Scan for the cell matching the given text and deliver its [X, Y] coordinate at center. 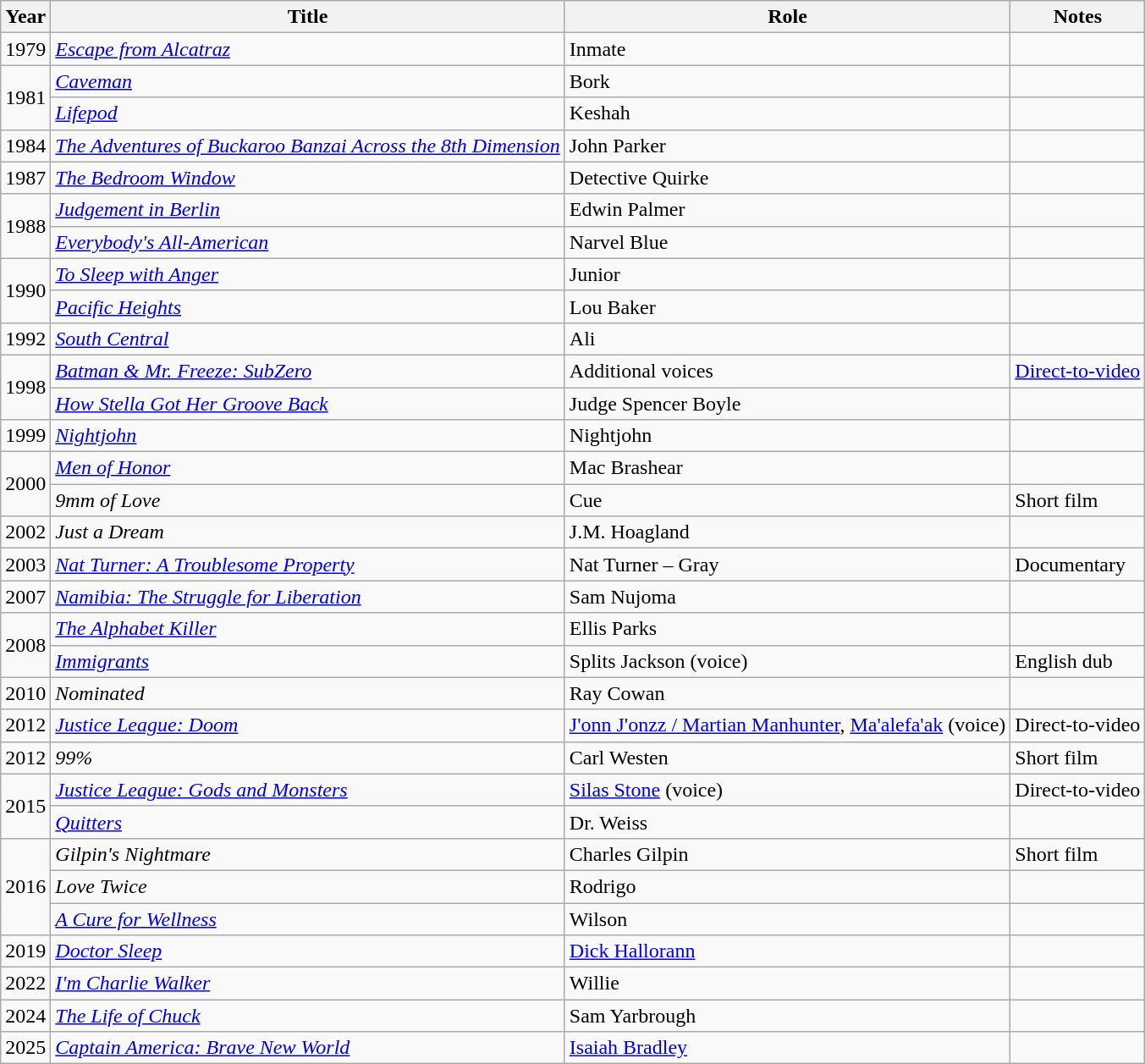
Bork [787, 81]
Everybody's All-American [308, 242]
Willie [787, 984]
2024 [25, 1016]
1999 [25, 436]
2003 [25, 565]
Detective Quirke [787, 178]
To Sleep with Anger [308, 274]
Love Twice [308, 886]
Additional voices [787, 371]
2000 [25, 484]
Wilson [787, 918]
Captain America: Brave New World [308, 1048]
Justice League: Doom [308, 725]
2002 [25, 532]
1987 [25, 178]
Pacific Heights [308, 306]
Caveman [308, 81]
2025 [25, 1048]
Year [25, 17]
Men of Honor [308, 468]
John Parker [787, 146]
J.M. Hoagland [787, 532]
2007 [25, 597]
Escape from Alcatraz [308, 49]
Dick Hallorann [787, 951]
Nat Turner – Gray [787, 565]
Carl Westen [787, 758]
2019 [25, 951]
1990 [25, 290]
English dub [1078, 661]
The Adventures of Buckaroo Banzai Across the 8th Dimension [308, 146]
Ray Cowan [787, 693]
Lou Baker [787, 306]
1992 [25, 339]
Namibia: The Struggle for Liberation [308, 597]
Keshah [787, 113]
1979 [25, 49]
2008 [25, 645]
How Stella Got Her Groove Back [308, 404]
Rodrigo [787, 886]
Ellis Parks [787, 629]
Junior [787, 274]
Isaiah Bradley [787, 1048]
I'm Charlie Walker [308, 984]
Edwin Palmer [787, 210]
Batman & Mr. Freeze: SubZero [308, 371]
Quitters [308, 822]
1998 [25, 387]
1984 [25, 146]
1981 [25, 97]
Sam Yarbrough [787, 1016]
Nat Turner: A Troublesome Property [308, 565]
Title [308, 17]
9mm of Love [308, 500]
Narvel Blue [787, 242]
A Cure for Wellness [308, 918]
2015 [25, 806]
Silas Stone (voice) [787, 790]
Notes [1078, 17]
Lifepod [308, 113]
The Bedroom Window [308, 178]
1988 [25, 226]
J'onn J'onzz / Martian Manhunter, Ma'alefa'ak (voice) [787, 725]
Splits Jackson (voice) [787, 661]
Documentary [1078, 565]
Judgement in Berlin [308, 210]
Cue [787, 500]
Sam Nujoma [787, 597]
Just a Dream [308, 532]
The Alphabet Killer [308, 629]
Judge Spencer Boyle [787, 404]
South Central [308, 339]
The Life of Chuck [308, 1016]
Gilpin's Nightmare [308, 854]
Ali [787, 339]
Justice League: Gods and Monsters [308, 790]
2010 [25, 693]
Role [787, 17]
Nominated [308, 693]
99% [308, 758]
Mac Brashear [787, 468]
2022 [25, 984]
Immigrants [308, 661]
Doctor Sleep [308, 951]
Dr. Weiss [787, 822]
Charles Gilpin [787, 854]
2016 [25, 886]
Inmate [787, 49]
